Determine the [x, y] coordinate at the center of the cell enclosing the given text.  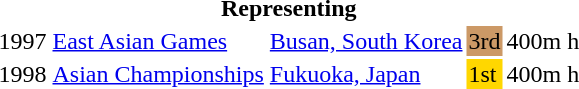
3rd [484, 41]
East Asian Games [158, 41]
Busan, South Korea [366, 41]
1st [484, 74]
Fukuoka, Japan [366, 74]
Asian Championships [158, 74]
